Determine the [X, Y] coordinate at the center of the cell enclosing the given text.  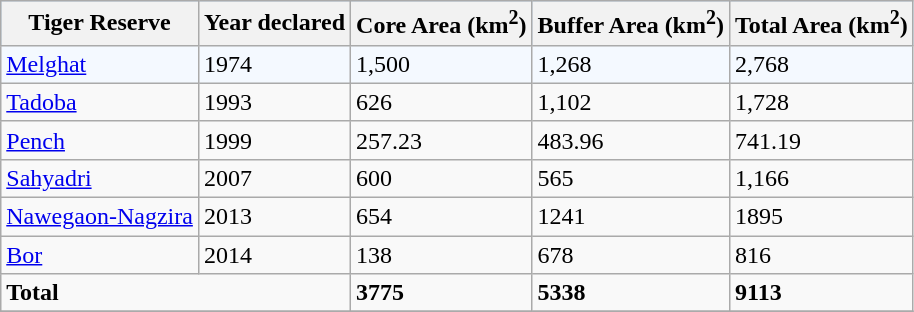
Core Area (km2) [442, 24]
Buffer Area (km2) [630, 24]
Total [176, 293]
9113 [821, 293]
1895 [821, 217]
565 [630, 178]
654 [442, 217]
816 [821, 255]
1,102 [630, 102]
1,728 [821, 102]
483.96 [630, 140]
600 [442, 178]
Melghat [100, 64]
678 [630, 255]
1241 [630, 217]
Tiger Reserve [100, 24]
Year declared [274, 24]
Bor [100, 255]
Total Area (km2) [821, 24]
Nawegaon-Nagzira [100, 217]
1,166 [821, 178]
2007 [274, 178]
2013 [274, 217]
2,768 [821, 64]
1974 [274, 64]
Sahyadri [100, 178]
257.23 [442, 140]
Tadoba [100, 102]
138 [442, 255]
Pench [100, 140]
1,500 [442, 64]
1,268 [630, 64]
626 [442, 102]
2014 [274, 255]
1999 [274, 140]
3775 [442, 293]
5338 [630, 293]
741.19 [821, 140]
1993 [274, 102]
